Locate the cell with the specified text and output its [x, y] center coordinate. 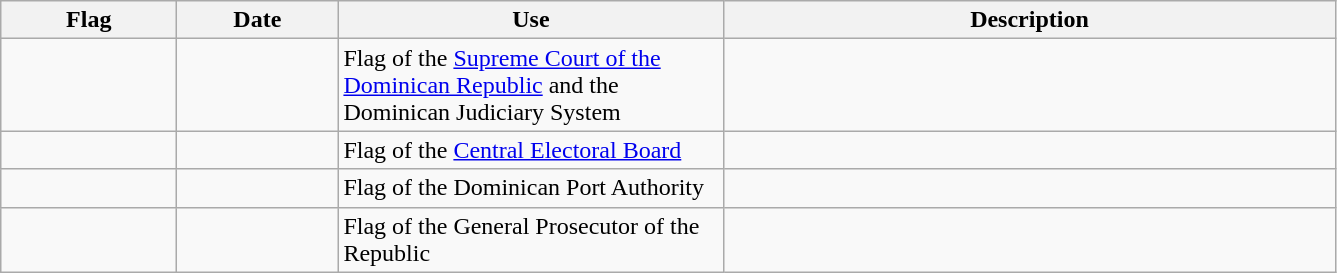
Flag of the Central Electoral Board [531, 150]
Flag of the General Prosecutor of the Republic [531, 240]
Flag of the Supreme Court of the Dominican Republic and the Dominican Judiciary System [531, 85]
Date [258, 20]
Description [1030, 20]
Flag of the Dominican Port Authority [531, 188]
Use [531, 20]
Flag [89, 20]
